From the cell containing the given text, extract its center point as [x, y] coordinate. 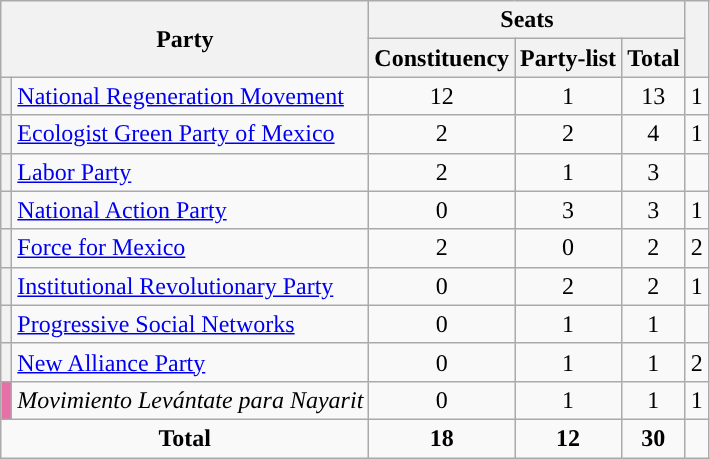
National Action Party [190, 210]
Progressive Social Networks [190, 324]
Labor Party [190, 172]
Ecologist Green Party of Mexico [190, 134]
National Regeneration Movement [190, 96]
Seats [527, 20]
13 [654, 96]
Force for Mexico [190, 248]
Party-list [568, 58]
30 [654, 438]
18 [442, 438]
Institutional Revolutionary Party [190, 286]
Party [185, 39]
4 [654, 134]
New Alliance Party [190, 362]
Constituency [442, 58]
Movimiento Levántate para Nayarit [190, 400]
